From the cell containing the given text, extract its center point as [x, y] coordinate. 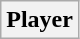
Player [40, 20]
